For the text-containing cell, return its midpoint in [x, y] coordinate format. 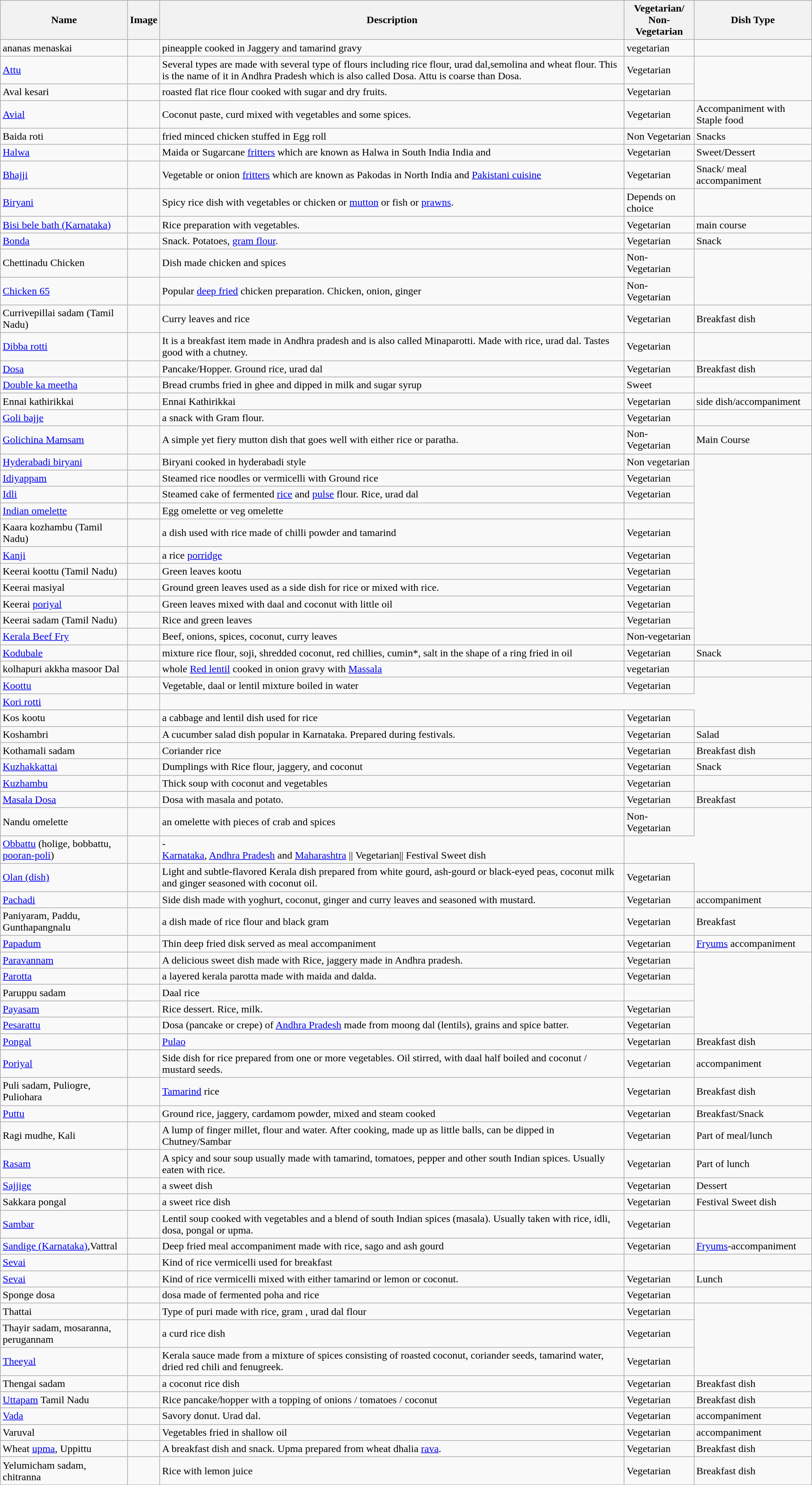
A breakfast dish and snack. Upma prepared from wheat dhalia rava. [392, 1449]
Lunch [753, 1279]
Maida or Sugarcane fritters which are known as Halwa in South India India and [392, 153]
A delicious sweet dish made with Rice, jaggery made in Andhra pradesh. [392, 960]
Obbattu (holige, bobbattu, pooran-poli) [64, 849]
main course [753, 225]
Curry leaves and rice [392, 319]
Accompaniment with Staple food [753, 114]
Thick soup with coconut and vegetables [392, 783]
Salad [753, 734]
Thengai sadam [64, 1383]
Golichina Mamsam [64, 440]
Thattai [64, 1311]
an omelette with pieces of crab and spices [392, 822]
kolhapuri akkha masoor Dal [64, 669]
Paniyaram, Paddu, Gunthapangnalu [64, 922]
a dish made of rice flour and black gram [392, 922]
Vegetables fried in shallow oil [392, 1432]
Steamed rice noodles or vermicelli with Ground rice [392, 478]
whole Red lentil cooked in onion gravy with Massala [392, 669]
Bonda [64, 241]
a layered kerala parotta made with maida and dalda. [392, 976]
a coconut rice dish [392, 1383]
Idiyappam [64, 478]
Dish Type [753, 20]
Bread crumbs fried in ghee and dipped in milk and sugar syrup [392, 385]
Keerai sadam (Tamil Nadu) [64, 620]
Aval kesari [64, 92]
Halwa [64, 153]
Kuzhambu [64, 783]
Dosa (pancake or crepe) of Andhra Pradesh made from moong dal (lentils), grains and spice batter. [392, 1025]
Image [144, 20]
Dosa with masala and potato. [392, 799]
Kerala Beef Fry [64, 637]
Sakkara pongal [64, 1202]
Papadum [64, 944]
Indian omelette [64, 511]
Kuzhakkattai [64, 767]
Rice preparation with vegetables. [392, 225]
Bhajji [64, 175]
Paruppu sadam [64, 993]
Beef, onions, spices, coconut, curry leaves [392, 637]
Puttu [64, 1114]
pineapple cooked in Jaggery and tamarind gravy [392, 48]
Pachadi [64, 899]
Masala Dosa [64, 799]
Idli [64, 494]
dosa made of fermented poha and rice [392, 1295]
Bisi bele bath (Karnataka) [64, 225]
Ragi mudhe, Kali [64, 1135]
Snack. Potatoes, gram flour. [392, 241]
Vegetable or onion fritters which are known as Pakodas in North India and Pakistani cuisine [392, 175]
Sajjige [64, 1186]
Green leaves mixed with daal and coconut with little oil [392, 604]
Vegetable, daal or lentil mixture boiled in water [392, 686]
Varuval [64, 1432]
Nandu omelette [64, 822]
-Karnataka, Andhra Pradesh and Maharashtra || Vegetarian|| Festival Sweet dish [392, 849]
Kaara kozhambu (Tamil Nadu) [64, 533]
Rice with lemon juice [392, 1470]
Type of puri made with rice, gram , urad dal flour [392, 1311]
Ennai Kathirikkai [392, 401]
Attu [64, 70]
Non-vegetarian [660, 637]
Lentil soup cooked with vegetables and a blend of south Indian spices (masala). Usually taken with rice, idli, dosa, pongal or upma. [392, 1224]
Thayir sadam, mosaranna, perugannam [64, 1333]
Double ka meetha [64, 385]
Sambar [64, 1224]
Sweet/Dessert [753, 153]
Snacks [753, 136]
mixture rice flour, soji, shredded coconut, red chillies, cumin*, salt in the shape of a ring fried in oil [392, 653]
Rice and green leaves [392, 620]
Steamed cake of fermented rice and pulse flour. Rice, urad dal [392, 494]
Ennai kathirikkai [64, 401]
Vegetarian/Non-Vegetarian [660, 20]
Spicy rice dish with vegetables or chicken or mutton or fish or prawns. [392, 202]
Kind of rice vermicelli mixed with either tamarind or lemon or coconut. [392, 1279]
Rasam [64, 1164]
fried minced chicken stuffed in Egg roll [392, 136]
Depends on choice [660, 202]
side dish/accompaniment [753, 401]
Yelumicham sadam, chitranna [64, 1470]
Olan (dish) [64, 877]
Kanji [64, 555]
Chicken 65 [64, 290]
Kind of rice vermicelli used for breakfast [392, 1263]
Keerai poriyal [64, 604]
Egg omelette or veg omelette [392, 511]
Biryani cooked in hyderabadi style [392, 462]
Keerai koottu (Tamil Nadu) [64, 571]
Sandige (Karnataka),Vattral [64, 1246]
Coconut paste, curd mixed with vegetables and some spices. [392, 114]
Part of lunch [753, 1164]
Kori rotti [64, 702]
Dosa [64, 369]
Ground green leaves used as a side dish for rice or mixed with rice. [392, 587]
Festival Sweet dish [753, 1202]
Payasam [64, 1009]
a sweet rice dish [392, 1202]
Pulao [392, 1042]
Kos kootu [64, 718]
A simple yet fiery mutton dish that goes well with either rice or paratha. [392, 440]
Koshambri [64, 734]
ananas menaskai [64, 48]
Dessert [753, 1186]
Goli bajje [64, 418]
It is a breakfast item made in Andhra pradesh and is also called Minaparotti. Made with rice, urad dal. Tastes good with a chutney. [392, 347]
Puli sadam, Puliogre, Puliohara [64, 1092]
Vada [64, 1416]
Snack/ meal accompaniment [753, 175]
Thin deep fried disk served as meal accompaniment [392, 944]
Green leaves kootu [392, 571]
Name [64, 20]
Biryani [64, 202]
Dibba rotti [64, 347]
Koottu [64, 686]
Avial [64, 114]
Poriyal [64, 1063]
Coriander rice [392, 751]
Pesarattu [64, 1025]
Sweet [660, 385]
Kodubale [64, 653]
a rice porridge [392, 555]
Fryums accompaniment [753, 944]
Paravannam [64, 960]
a snack with Gram flour. [392, 418]
Breakfast/Snack [753, 1114]
Keerai masiyal [64, 587]
Rice pancake/hopper with a topping of onions / tomatoes / coconut [392, 1400]
Popular deep fried chicken preparation. Chicken, onion, ginger [392, 290]
Sponge dosa [64, 1295]
roasted flat rice flour cooked with sugar and dry fruits. [392, 92]
Rice dessert. Rice, milk. [392, 1009]
Dish made chicken and spices [392, 263]
Non vegetarian [660, 462]
Kothamali sadam [64, 751]
Parotta [64, 976]
Fryums-accompaniment [753, 1246]
Side dish for rice prepared from one or more vegetables. Oil stirred, with daal half boiled and coconut / mustard seeds. [392, 1063]
Tamarind rice [392, 1092]
Dumplings with Rice flour, jaggery, and coconut [392, 767]
Non Vegetarian [660, 136]
Main Course [753, 440]
a sweet dish [392, 1186]
A spicy and sour soup usually made with tamarind, tomatoes, pepper and other south Indian spices. Usually eaten with rice. [392, 1164]
Baida roti [64, 136]
Theeyal [64, 1362]
Daal rice [392, 993]
a curd rice dish [392, 1333]
Wheat upma, Uppittu [64, 1449]
Pongal [64, 1042]
Deep fried meal accompaniment made with rice, sago and ash gourd [392, 1246]
A lump of finger millet, flour and water. After cooking, made up as little balls, can be dipped in Chutney/Sambar [392, 1135]
Ground rice, jaggery, cardamom powder, mixed and steam cooked [392, 1114]
Kerala sauce made from a mixture of spices consisting of roasted coconut, coriander seeds, tamarind water, dried red chili and fenugreek. [392, 1362]
A cucumber salad dish popular in Karnataka. Prepared during festivals. [392, 734]
Light and subtle-flavored Kerala dish prepared from white gourd, ash-gourd or black-eyed peas, coconut milk and ginger seasoned with coconut oil. [392, 877]
Savory donut. Urad dal. [392, 1416]
Uttapam Tamil Nadu [64, 1400]
Currivepillai sadam (Tamil Nadu) [64, 319]
Part of meal/lunch [753, 1135]
Description [392, 20]
Side dish made with yoghurt, coconut, ginger and curry leaves and seasoned with mustard. [392, 899]
a cabbage and lentil dish used for rice [392, 718]
Pancake/Hopper. Ground rice, urad dal [392, 369]
Hyderabadi biryani [64, 462]
Chettinadu Chicken [64, 263]
a dish used with rice made of chilli powder and tamarind [392, 533]
